Provide the [x, y] coordinate of the cell's center where the given text is located.  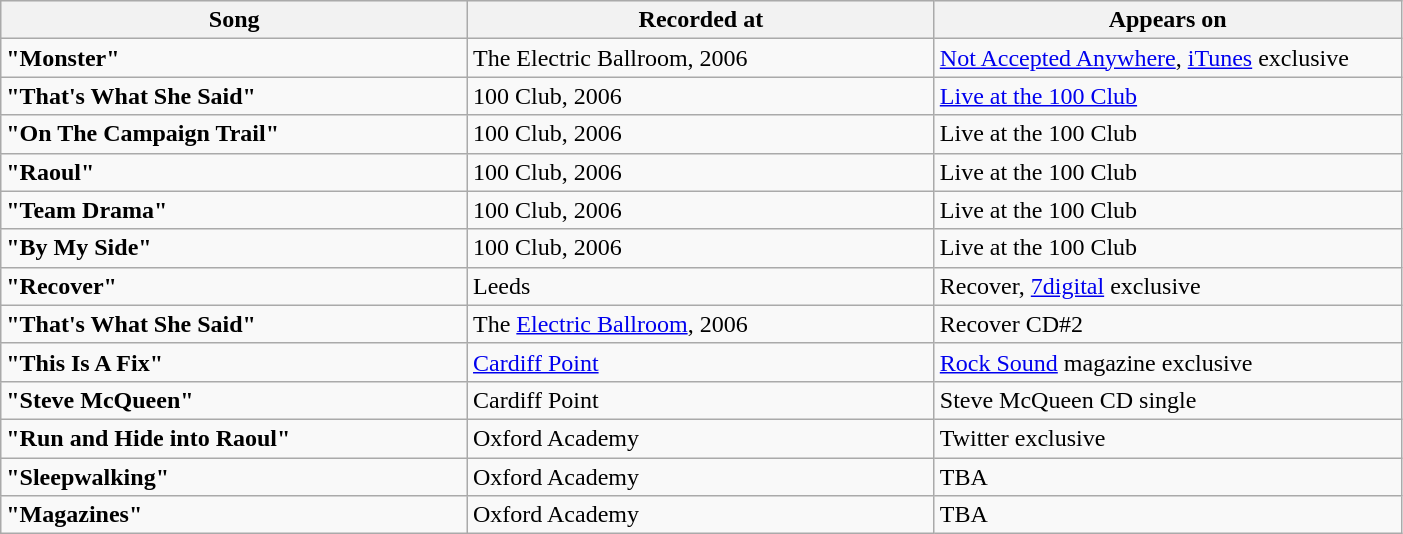
"Recover" [234, 286]
Leeds [702, 286]
"By My Side" [234, 248]
Twitter exclusive [1168, 438]
"This Is A Fix" [234, 362]
Recover, 7digital exclusive [1168, 286]
"Sleepwalking" [234, 477]
Song [234, 20]
Recorded at [702, 20]
Appears on [1168, 20]
Rock Sound magazine exclusive [1168, 362]
"Team Drama" [234, 210]
Steve McQueen CD single [1168, 400]
"On The Campaign Trail" [234, 134]
"Steve McQueen" [234, 400]
"Run and Hide into Raoul" [234, 438]
"Monster" [234, 58]
Not Accepted Anywhere, iTunes exclusive [1168, 58]
"Magazines" [234, 515]
"Raoul" [234, 172]
Recover CD#2 [1168, 324]
